From the cell containing the given text, extract its center point as [x, y] coordinate. 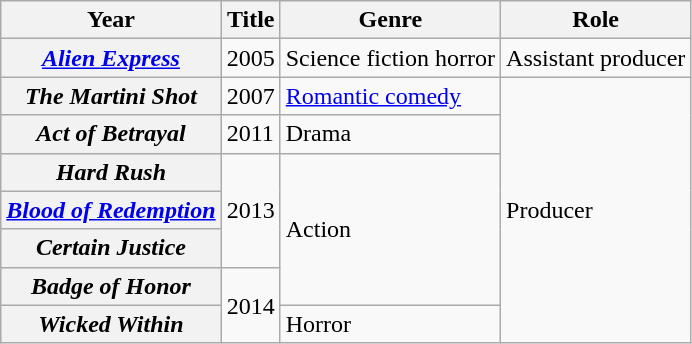
2011 [250, 134]
Horror [390, 324]
Act of Betrayal [111, 134]
Action [390, 229]
Drama [390, 134]
Year [111, 20]
Romantic comedy [390, 96]
Producer [596, 210]
2014 [250, 305]
Badge of Honor [111, 286]
2005 [250, 58]
Blood of Redemption [111, 210]
The Martini Shot [111, 96]
2013 [250, 210]
2007 [250, 96]
Title [250, 20]
Science fiction horror [390, 58]
Certain Justice [111, 248]
Assistant producer [596, 58]
Hard Rush [111, 172]
Alien Express [111, 58]
Role [596, 20]
Wicked Within [111, 324]
Genre [390, 20]
